Return the [X, Y] coordinate for the center point of the cell that contains the specified text.  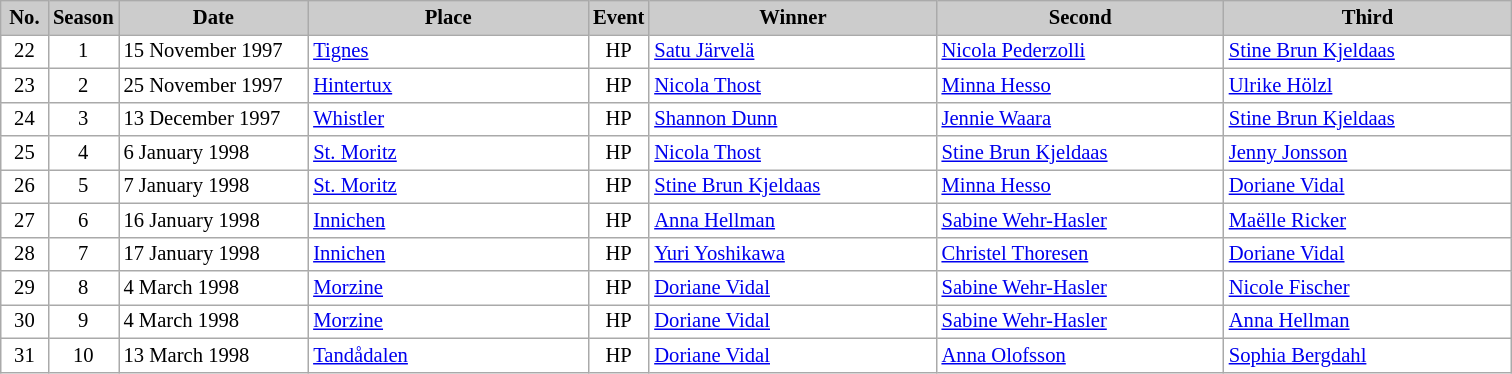
Satu Järvelä [792, 51]
8 [83, 287]
Tandådalen [448, 355]
13 March 1998 [213, 355]
24 [24, 119]
Second [1080, 17]
Date [213, 17]
Whistler [448, 119]
Season [83, 17]
13 December 1997 [213, 119]
28 [24, 254]
15 November 1997 [213, 51]
9 [83, 321]
1 [83, 51]
5 [83, 186]
31 [24, 355]
16 January 1998 [213, 220]
Nicole Fischer [1368, 287]
Ulrike Hölzl [1368, 85]
6 January 1998 [213, 153]
4 [83, 153]
25 November 1997 [213, 85]
6 [83, 220]
3 [83, 119]
2 [83, 85]
Winner [792, 17]
Hintertux [448, 85]
7 January 1998 [213, 186]
Shannon Dunn [792, 119]
No. [24, 17]
Tignes [448, 51]
Jenny Jonsson [1368, 153]
Anna Olofsson [1080, 355]
23 [24, 85]
10 [83, 355]
27 [24, 220]
30 [24, 321]
Nicola Pederzolli [1080, 51]
Event [618, 17]
Sophia Bergdahl [1368, 355]
Maëlle Ricker [1368, 220]
22 [24, 51]
Christel Thoresen [1080, 254]
7 [83, 254]
Third [1368, 17]
Jennie Waara [1080, 119]
Place [448, 17]
29 [24, 287]
17 January 1998 [213, 254]
25 [24, 153]
Yuri Yoshikawa [792, 254]
26 [24, 186]
